Return the (x, y) coordinate for the center point of the cell that contains the specified text.  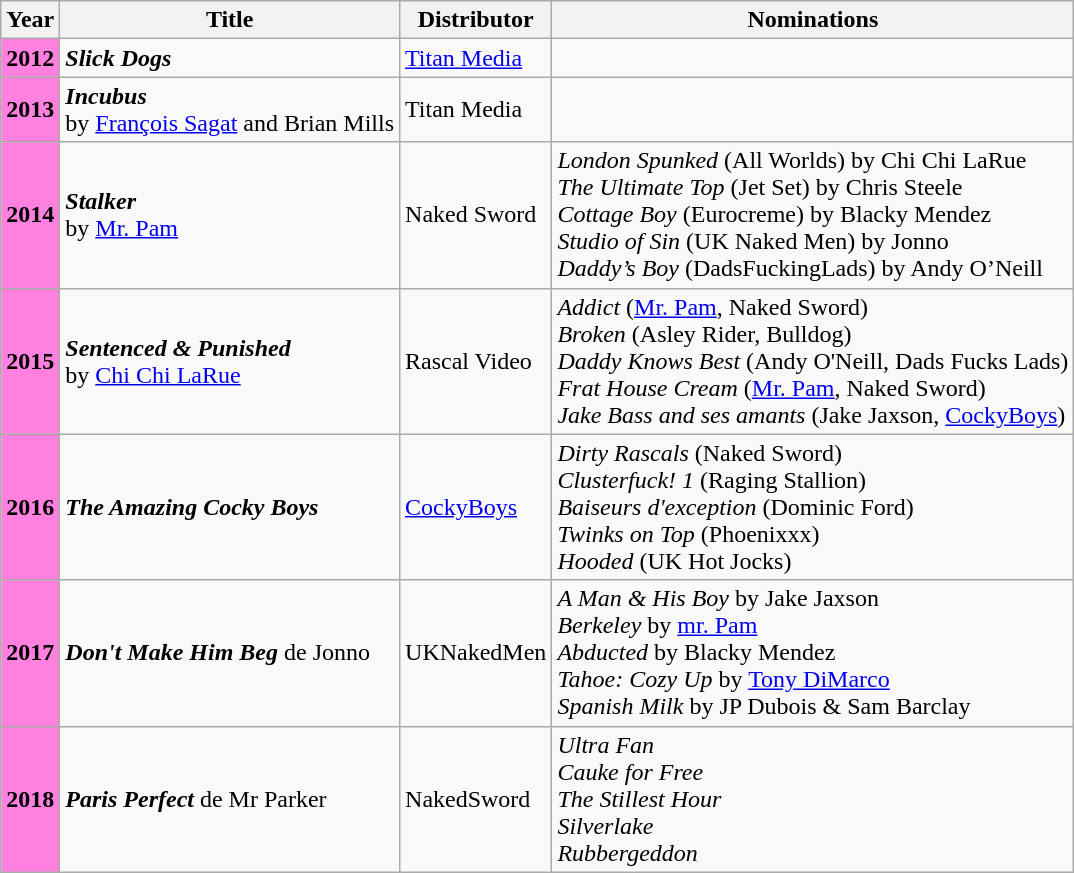
Stalkerby Mr. Pam (230, 215)
2018 (30, 799)
Dirty Rascals (Naked Sword)Clusterfuck! 1 (Raging Stallion)Baiseurs d'exception (Dominic Ford)Twinks on Top (Phoenixxx)Hooded (UK Hot Jocks) (813, 507)
Naked Sword (476, 215)
Sentenced & Punishedby Chi Chi LaRue (230, 361)
2015 (30, 361)
CockyBoys (476, 507)
Don't Make Him Beg de Jonno (230, 653)
2017 (30, 653)
NakedSword (476, 799)
2014 (30, 215)
Rascal Video (476, 361)
The Amazing Cocky Boys (230, 507)
UKNakedMen (476, 653)
Year (30, 20)
2016 (30, 507)
Paris Perfect de Mr Parker (230, 799)
2013 (30, 110)
Nominations (813, 20)
Ultra FanCauke for FreeThe Stillest HourSilverlakeRubbergeddon (813, 799)
Incubusby François Sagat and Brian Mills (230, 110)
A Man & His Boy by Jake JaxsonBerkeley by mr. PamAbducted by Blacky MendezTahoe: Cozy Up by Tony DiMarcoSpanish Milk by JP Dubois & Sam Barclay (813, 653)
2012 (30, 58)
Title (230, 20)
Slick Dogs (230, 58)
Distributor (476, 20)
